For the text-containing cell, return its midpoint in (X, Y) coordinate format. 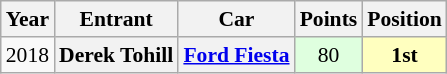
Year (28, 19)
Car (236, 19)
Entrant (116, 19)
Points (329, 19)
Position (404, 19)
Derek Tohill (116, 55)
80 (329, 55)
1st (404, 55)
2018 (28, 55)
Ford Fiesta (236, 55)
